Determine the (x, y) coordinate at the center of the cell enclosing the given text.  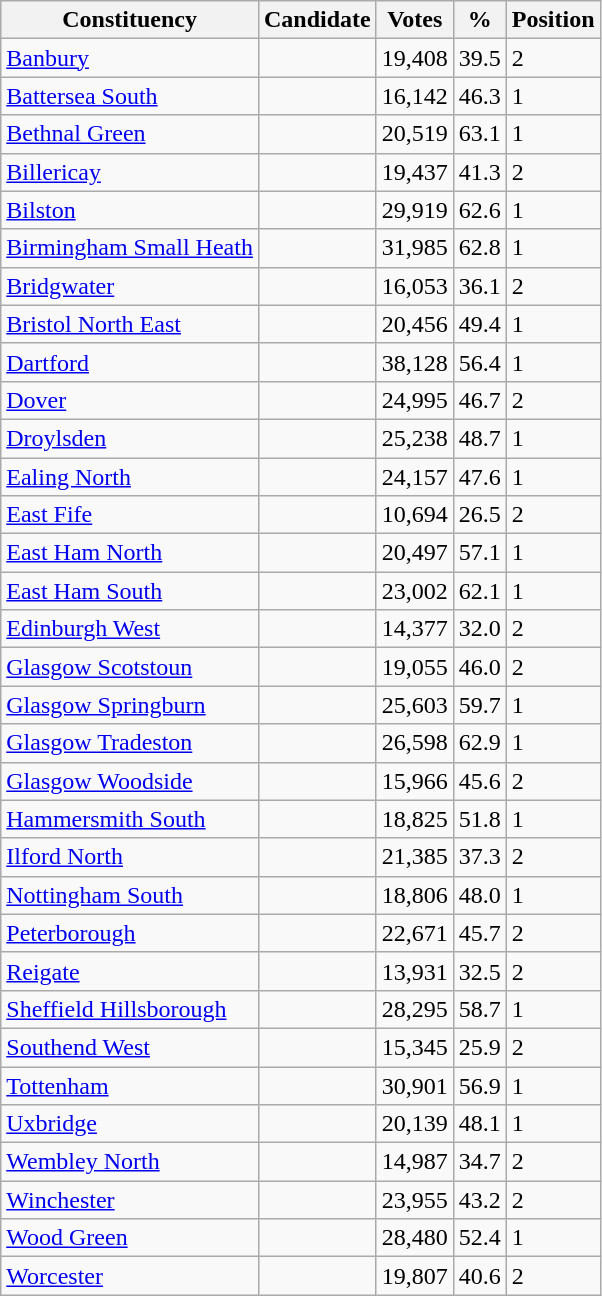
East Ham North (130, 553)
Nottingham South (130, 895)
Southend West (130, 1047)
Candidate (317, 20)
Banbury (130, 58)
28,480 (414, 1238)
18,825 (414, 819)
East Fife (130, 515)
58.7 (480, 1009)
Winchester (130, 1200)
Dartford (130, 362)
19,807 (414, 1276)
26.5 (480, 515)
32.5 (480, 971)
Uxbridge (130, 1124)
Tottenham (130, 1085)
46.3 (480, 96)
63.1 (480, 134)
Votes (414, 20)
46.0 (480, 667)
Constituency (130, 20)
Glasgow Scotstoun (130, 667)
20,139 (414, 1124)
22,671 (414, 933)
Bilston (130, 210)
13,931 (414, 971)
16,053 (414, 286)
Birmingham Small Heath (130, 248)
45.6 (480, 781)
45.7 (480, 933)
51.8 (480, 819)
48.7 (480, 438)
Worcester (130, 1276)
Battersea South (130, 96)
Peterborough (130, 933)
39.5 (480, 58)
20,519 (414, 134)
48.0 (480, 895)
43.2 (480, 1200)
20,497 (414, 553)
19,437 (414, 172)
62.8 (480, 248)
15,966 (414, 781)
Glasgow Tradeston (130, 743)
Ealing North (130, 477)
47.6 (480, 477)
Bristol North East (130, 324)
25,238 (414, 438)
62.9 (480, 743)
19,055 (414, 667)
56.4 (480, 362)
52.4 (480, 1238)
Dover (130, 400)
23,955 (414, 1200)
Droylsden (130, 438)
62.1 (480, 591)
14,987 (414, 1162)
24,995 (414, 400)
34.7 (480, 1162)
40.6 (480, 1276)
Position (553, 20)
Bridgwater (130, 286)
24,157 (414, 477)
41.3 (480, 172)
49.4 (480, 324)
Wembley North (130, 1162)
25.9 (480, 1047)
26,598 (414, 743)
62.6 (480, 210)
% (480, 20)
29,919 (414, 210)
East Ham South (130, 591)
Wood Green (130, 1238)
48.1 (480, 1124)
15,345 (414, 1047)
25,603 (414, 705)
19,408 (414, 58)
14,377 (414, 629)
Glasgow Springburn (130, 705)
31,985 (414, 248)
18,806 (414, 895)
46.7 (480, 400)
32.0 (480, 629)
10,694 (414, 515)
36.1 (480, 286)
56.9 (480, 1085)
Edinburgh West (130, 629)
23,002 (414, 591)
Glasgow Woodside (130, 781)
20,456 (414, 324)
Sheffield Hillsborough (130, 1009)
Bethnal Green (130, 134)
57.1 (480, 553)
30,901 (414, 1085)
Hammersmith South (130, 819)
38,128 (414, 362)
16,142 (414, 96)
Ilford North (130, 857)
21,385 (414, 857)
Reigate (130, 971)
37.3 (480, 857)
28,295 (414, 1009)
Billericay (130, 172)
59.7 (480, 705)
